Extract the (x, y) coordinate from the center of the cell holding the provided text.  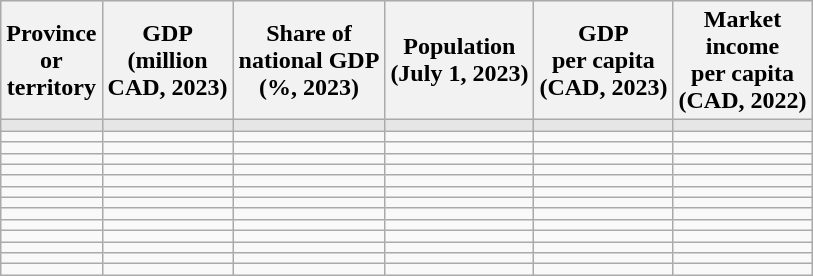
GDP per capita(CAD, 2023) (604, 60)
GDP(millionCAD, 2023) (168, 60)
Marketincomeper capita(CAD, 2022) (742, 60)
Share ofnational GDP(%, 2023) (309, 60)
Provinceor territory (52, 60)
Population(July 1, 2023) (460, 60)
